Identify which cell holds the provided text, then report its (x, y) central coordinate. 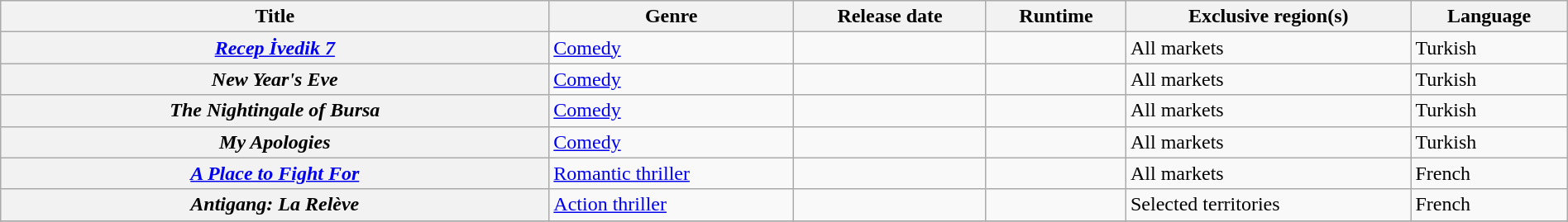
Runtime (1055, 17)
New Year's Eve (275, 79)
Selected territories (1268, 205)
My Apologies (275, 142)
A Place to Fight For (275, 173)
Release date (890, 17)
Exclusive region(s) (1268, 17)
Action thriller (672, 205)
Recep İvedik 7 (275, 48)
Title (275, 17)
Antigang: La Relève (275, 205)
Genre (672, 17)
Language (1489, 17)
Romantic thriller (672, 173)
The Nightingale of Bursa (275, 111)
